Detect which cell encompasses the target text, then output its [x, y] center coordinate. 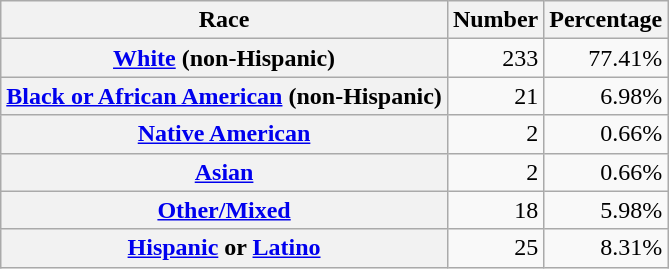
Other/Mixed [224, 210]
Black or African American (non-Hispanic) [224, 96]
Number [495, 20]
25 [495, 248]
18 [495, 210]
21 [495, 96]
Percentage [606, 20]
77.41% [606, 58]
5.98% [606, 210]
233 [495, 58]
Asian [224, 172]
White (non-Hispanic) [224, 58]
Race [224, 20]
8.31% [606, 248]
6.98% [606, 96]
Native American [224, 134]
Hispanic or Latino [224, 248]
